Output the [x, y] coordinate of the center of the cell containing the given text.  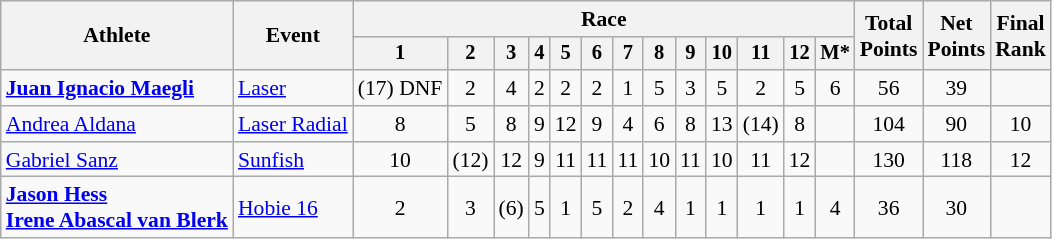
Hobie 16 [293, 208]
Race [604, 19]
NetPoints [956, 36]
M* [834, 54]
13 [722, 124]
Laser [293, 88]
39 [956, 88]
(14) [761, 124]
Andrea Aldana [117, 124]
(6) [512, 208]
FinalRank [1020, 36]
90 [956, 124]
(12) [470, 160]
TotalPoints [889, 36]
Laser Radial [293, 124]
Gabriel Sanz [117, 160]
Event [293, 36]
118 [956, 160]
130 [889, 160]
Athlete [117, 36]
Juan Ignacio Maegli [117, 88]
(17) DNF [400, 88]
7 [628, 54]
30 [956, 208]
36 [889, 208]
Jason HessIrene Abascal van Blerk [117, 208]
Sunfish [293, 160]
56 [889, 88]
104 [889, 124]
